Capture the cell that displays the provided text and extract its (X, Y) central coordinate. 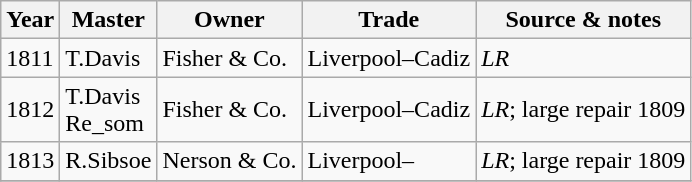
Liverpool– (389, 161)
Owner (230, 20)
1811 (30, 58)
T.Davis (108, 58)
R.Sibsoe (108, 161)
Year (30, 20)
Source & notes (584, 20)
LR (584, 58)
1812 (30, 110)
Trade (389, 20)
Master (108, 20)
1813 (30, 161)
Nerson & Co. (230, 161)
T.DavisRe_som (108, 110)
